Identify which cell holds the provided text, then report its [x, y] central coordinate. 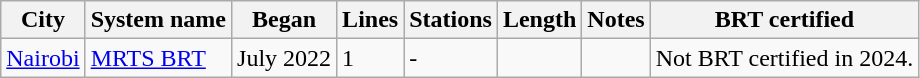
BRT certified [784, 20]
1 [370, 58]
Began [284, 20]
Stations [451, 20]
- [451, 58]
Not BRT certified in 2024. [784, 58]
Lines [370, 20]
System name [158, 20]
MRTS BRT [158, 58]
Length [539, 20]
July 2022 [284, 58]
Notes [616, 20]
Nairobi [43, 58]
City [43, 20]
